From the cell containing the given text, extract its center point as (X, Y) coordinate. 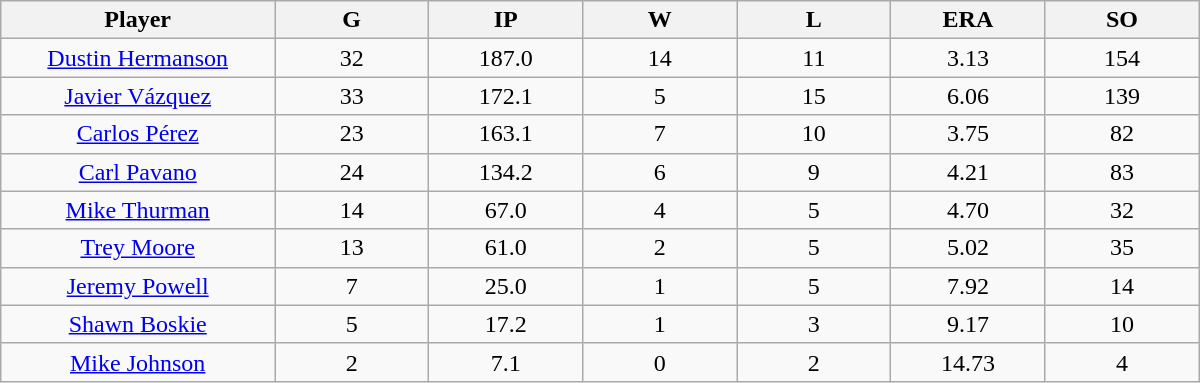
14.73 (968, 362)
23 (352, 134)
Mike Johnson (138, 362)
4.21 (968, 172)
154 (1122, 58)
33 (352, 96)
SO (1122, 20)
Carl Pavano (138, 172)
9.17 (968, 324)
67.0 (506, 210)
35 (1122, 248)
7.1 (506, 362)
82 (1122, 134)
ERA (968, 20)
24 (352, 172)
187.0 (506, 58)
134.2 (506, 172)
3 (814, 324)
15 (814, 96)
6.06 (968, 96)
4.70 (968, 210)
11 (814, 58)
G (352, 20)
Trey Moore (138, 248)
Player (138, 20)
139 (1122, 96)
17.2 (506, 324)
9 (814, 172)
Carlos Pérez (138, 134)
163.1 (506, 134)
IP (506, 20)
83 (1122, 172)
Dustin Hermanson (138, 58)
Jeremy Powell (138, 286)
172.1 (506, 96)
3.13 (968, 58)
W (660, 20)
5.02 (968, 248)
L (814, 20)
Shawn Boskie (138, 324)
61.0 (506, 248)
25.0 (506, 286)
7.92 (968, 286)
Javier Vázquez (138, 96)
0 (660, 362)
6 (660, 172)
3.75 (968, 134)
13 (352, 248)
Mike Thurman (138, 210)
